Detect which cell encompasses the target text, then output its [X, Y] center coordinate. 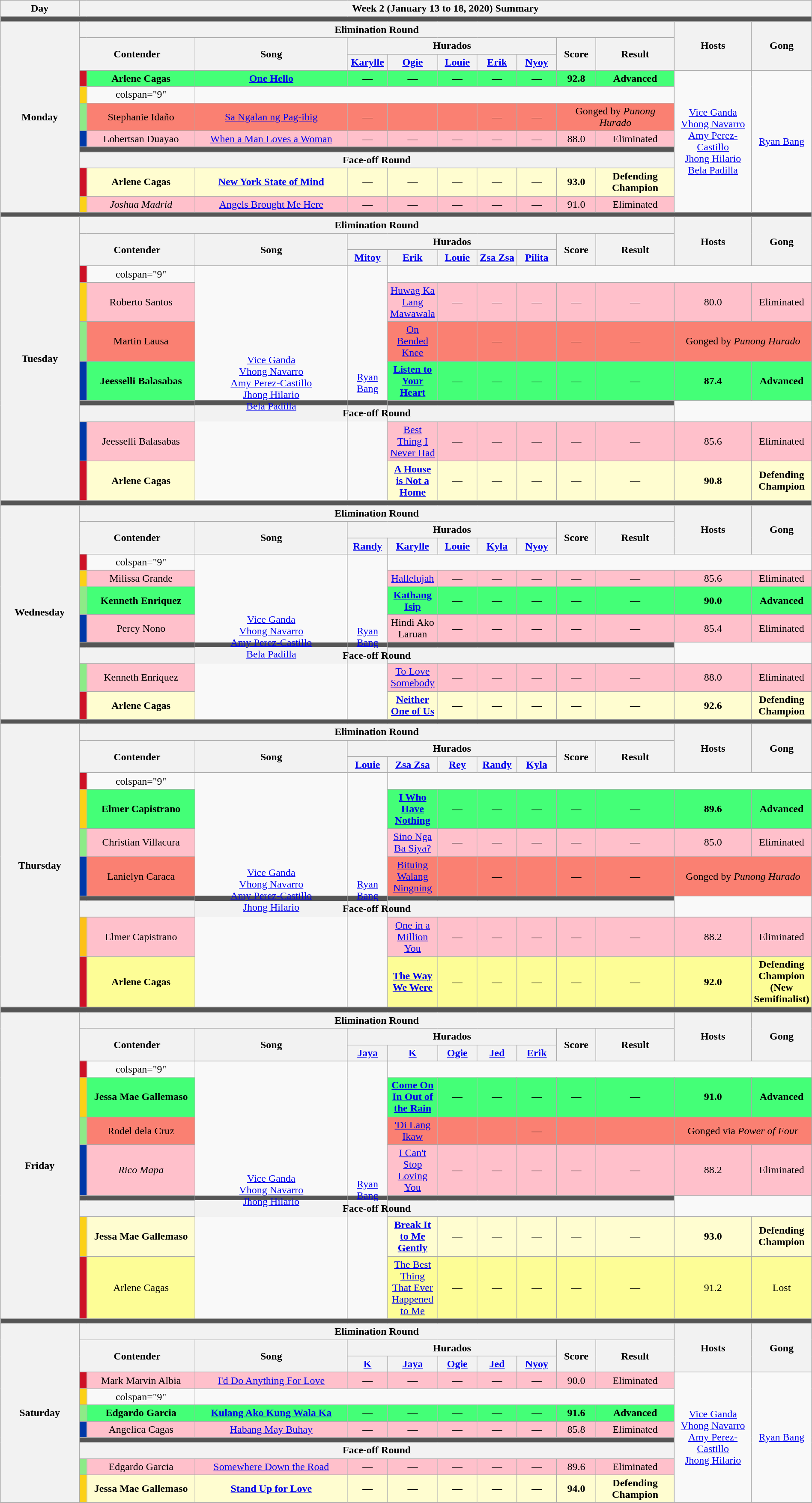
Wednesday [40, 612]
92.8 [576, 78]
Defending Champion (New Semifinalist) [782, 982]
I'd Do Anything For Love [272, 1380]
Saturday [40, 1413]
91.2 [713, 1287]
Martin Lausa [141, 341]
The Best Thing That Ever Happened to Me [412, 1287]
85.8 [576, 1429]
Lost [782, 1287]
I Who Have Nothing [412, 809]
92.6 [713, 705]
One Hello [272, 78]
Christian Villacura [141, 842]
Hallelujah [412, 579]
Sino Nga Ba Siya? [412, 842]
Percy Nono [141, 629]
Listen to Your Heart [412, 381]
I Can't Stop Loving You [412, 1170]
Hindi Ako Laruan [412, 629]
Break It to Me Gently [412, 1236]
Pilita [537, 258]
Roberto Santos [141, 302]
87.4 [713, 381]
Stephanie Idaño [141, 117]
Sa Ngalan ng Pag-ibig [272, 117]
90.8 [713, 481]
92.0 [713, 982]
Friday [40, 1165]
Gonged via Power of Four [743, 1131]
Week 2 (January 13 to 18, 2020) Summary [445, 9]
80.0 [713, 302]
Best Thing I Never Had [412, 441]
Day [40, 9]
Vice GandaVhong NavarroAmy Perez-CastilloBela Padilla [272, 637]
New York State of Mind [272, 182]
Come On In Out of the Rain [412, 1097]
Joshua Madrid [141, 204]
'Di Lang Ikaw [412, 1131]
Habang May Buhay [272, 1429]
On Bended Knee [412, 341]
A House is Not a Home [412, 481]
Neither One of Us [412, 705]
Rico Mapa [141, 1170]
Tuesday [40, 359]
Monday [40, 117]
When a Man Loves a Woman [272, 139]
One in a Million You [412, 937]
Somewhere Down the Road [272, 1467]
Rey [457, 765]
Bituing Walang Ningning [412, 876]
Lanielyn Caraca [141, 876]
Thursday [40, 866]
Kulang Ako Kung Wala Ka [272, 1413]
85.4 [713, 629]
Angelica Cagas [141, 1429]
Huwag Ka Lang Mawawala [412, 302]
94.0 [576, 1489]
Mitoy [367, 258]
Kathang Isip [412, 601]
85.0 [713, 842]
Milissa Grande [141, 579]
Lobertsan Duayao [141, 139]
Rodel dela Cruz [141, 1131]
Angels Brought Me Here [272, 204]
Mark Marvin Albia [141, 1380]
Stand Up for Love [272, 1489]
The Way We Were [412, 982]
91.6 [576, 1413]
Vice GandaVhong NavarroJhong Hilario [272, 1190]
To Love Somebody [412, 678]
